Scan for the cell matching the given text and deliver its [X, Y] coordinate at center. 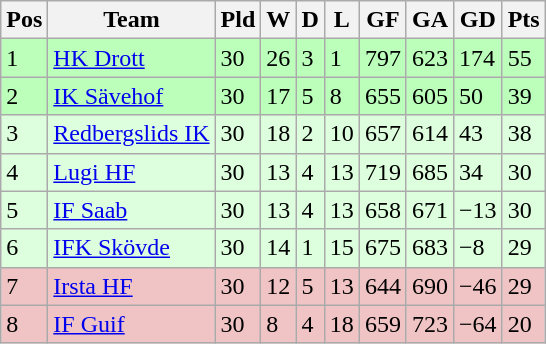
675 [382, 248]
34 [478, 172]
Pld [238, 20]
55 [524, 58]
17 [278, 96]
15 [342, 248]
Team [132, 20]
623 [430, 58]
IF Guif [132, 324]
L [342, 20]
GA [430, 20]
12 [278, 286]
685 [430, 172]
Pts [524, 20]
797 [382, 58]
GD [478, 20]
6 [24, 248]
7 [24, 286]
719 [382, 172]
605 [430, 96]
D [310, 20]
690 [430, 286]
644 [382, 286]
IF Saab [132, 210]
659 [382, 324]
658 [382, 210]
W [278, 20]
26 [278, 58]
Lugi HF [132, 172]
Irsta HF [132, 286]
20 [524, 324]
−13 [478, 210]
50 [478, 96]
−8 [478, 248]
IFK Skövde [132, 248]
683 [430, 248]
GF [382, 20]
−46 [478, 286]
614 [430, 134]
657 [382, 134]
14 [278, 248]
IK Sävehof [132, 96]
Redbergslids IK [132, 134]
39 [524, 96]
174 [478, 58]
43 [478, 134]
−64 [478, 324]
655 [382, 96]
HK Drott [132, 58]
10 [342, 134]
671 [430, 210]
38 [524, 134]
Pos [24, 20]
723 [430, 324]
